Provide the [x, y] coordinate of the cell's center where the given text is located.  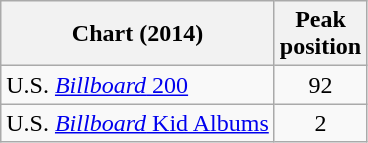
2 [320, 123]
U.S. Billboard 200 [138, 85]
Chart (2014) [138, 34]
Peakposition [320, 34]
U.S. Billboard Kid Albums [138, 123]
92 [320, 85]
